For the text-containing cell, return its midpoint in [x, y] coordinate format. 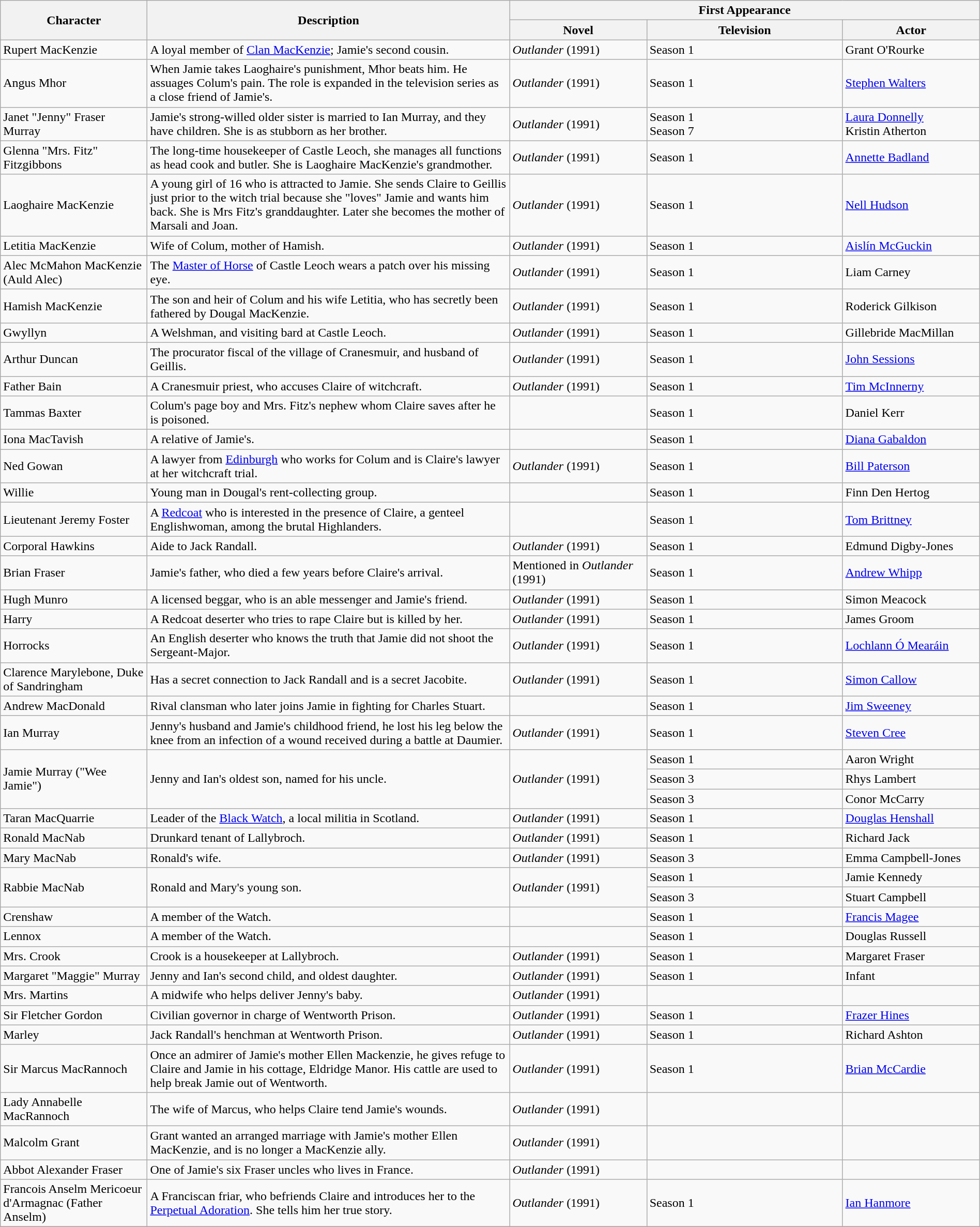
Rabbie MacNab [74, 887]
Rupert MacKenzie [74, 50]
Ned Gowan [74, 466]
Mrs. Martins [74, 995]
A relative of Jamie's. [329, 440]
Douglas Henshall [911, 819]
Hamish MacKenzie [74, 306]
Arthur Duncan [74, 359]
Grant O'Rourke [911, 50]
The procurator fiscal of the village of Cranesmuir, and husband of Geillis. [329, 359]
Jenny and Ian's oldest son, named for his uncle. [329, 779]
Letitia MacKenzie [74, 246]
Richard Jack [911, 838]
Conor McCarry [911, 799]
A Redcoat deserter who tries to rape Claire but is killed by her. [329, 619]
Douglas Russell [911, 936]
Jamie's strong-willed older sister is married to Ian Murray, and they have children. She is as stubborn as her brother. [329, 124]
Ronald's wife. [329, 858]
Lieutenant Jeremy Foster [74, 519]
A licensed beggar, who is an able messenger and Jamie's friend. [329, 599]
The wife of Marcus, who helps Claire tend Jamie's wounds. [329, 1109]
Lochlann Ó Mearáin [911, 645]
Andrew MacDonald [74, 706]
James Groom [911, 619]
Roderick Gilkison [911, 306]
Emma Campbell-Jones [911, 858]
Ian Hanmore [911, 1203]
A loyal member of Clan MacKenzie; Jamie's second cousin. [329, 50]
Ronald MacNab [74, 838]
Drunkard tenant of Lallybroch. [329, 838]
Jack Randall's henchman at Wentworth Prison. [329, 1035]
Jamie Murray ("Wee Jamie") [74, 779]
Harry [74, 619]
Rhys Lambert [911, 779]
Angus Mhor [74, 83]
Hugh Munro [74, 599]
Lennox [74, 936]
Tammas Baxter [74, 413]
Ronald and Mary's young son. [329, 887]
Brian McCardie [911, 1068]
Corporal Hawkins [74, 546]
Abbot Alexander Fraser [74, 1169]
Description [329, 20]
Has a secret connection to Jack Randall and is a secret Jacobite. [329, 679]
Richard Ashton [911, 1035]
Mrs. Crook [74, 956]
Tim McInnerny [911, 386]
Ian Murray [74, 732]
Clarence Marylebone, Duke of Sandringham [74, 679]
One of Jamie's six Fraser uncles who lives in France. [329, 1169]
Wife of Colum, mother of Hamish. [329, 246]
Stuart Campbell [911, 897]
Jim Sweeney [911, 706]
A lawyer from Edinburgh who works for Colum and is Claire's lawyer at her witchcraft trial. [329, 466]
Leader of the Black Watch, a local militia in Scotland. [329, 819]
Annette Badland [911, 157]
Infant [911, 976]
Season 1 Season 7 [744, 124]
The son and heir of Colum and his wife Letitia, who has secretly been fathered by Dougal MacKenzie. [329, 306]
Character [74, 20]
Taran MacQuarrie [74, 819]
A Welshman, and visiting bard at Castle Leoch. [329, 332]
Actor [911, 30]
Diana Gabaldon [911, 440]
Grant wanted an arranged marriage with Jamie's mother Ellen MacKenzie, and is no longer a MacKenzie ally. [329, 1143]
Sir Fletcher Gordon [74, 1015]
Rival clansman who later joins Jamie in fighting for Charles Stuart. [329, 706]
Steven Cree [911, 732]
Aislín McGuckin [911, 246]
Tom Brittney [911, 519]
Brian Fraser [74, 573]
Mary MacNab [74, 858]
The Master of Horse of Castle Leoch wears a patch over his missing eye. [329, 272]
A Franciscan friar, who befriends Claire and introduces her to the Perpetual Adoration. She tells him her true story. [329, 1203]
Television [744, 30]
Simon Callow [911, 679]
Aaron Wright [911, 759]
Willie [74, 493]
Novel [578, 30]
Glenna "Mrs. Fitz" Fitzgibbons [74, 157]
Young man in Dougal's rent-collecting group. [329, 493]
Jamie's father, who died a few years before Claire's arrival. [329, 573]
Civilian governor in charge of Wentworth Prison. [329, 1015]
Francis Magee [911, 917]
Crook is a housekeeper at Lallybroch. [329, 956]
Jenny and Ian's second child, and oldest daughter. [329, 976]
Malcolm Grant [74, 1143]
Iona MacTavish [74, 440]
Father Bain [74, 386]
Colum's page boy and Mrs. Fitz's nephew whom Claire saves after he is poisoned. [329, 413]
Daniel Kerr [911, 413]
Liam Carney [911, 272]
Andrew Whipp [911, 573]
Jenny's husband and Jamie's childhood friend, he lost his leg below the knee from an infection of a wound received during a battle at Daumier. [329, 732]
Bill Paterson [911, 466]
Margaret "Maggie" Murray [74, 976]
Lady Annabelle MacRannoch [74, 1109]
A midwife who helps deliver Jenny's baby. [329, 995]
First Appearance [744, 10]
A Redcoat who is interested in the presence of Claire, a genteel Englishwoman, among the brutal Highlanders. [329, 519]
Aide to Jack Randall. [329, 546]
Jamie Kennedy [911, 877]
John Sessions [911, 359]
Sir Marcus MacRannoch [74, 1068]
Stephen Walters [911, 83]
Horrocks [74, 645]
Francois Anselm Mericoeur d'Armagnac (Father Anselm) [74, 1203]
Crenshaw [74, 917]
Janet "Jenny" Fraser Murray [74, 124]
Laura DonnellyKristin Atherton [911, 124]
Frazer Hines [911, 1015]
Gwyllyn [74, 332]
Alec McMahon MacKenzie (Auld Alec) [74, 272]
Gillebride MacMillan [911, 332]
The long-time housekeeper of Castle Leoch, she manages all functions as head cook and butler. She is Laoghaire MacKenzie's grandmother. [329, 157]
Marley [74, 1035]
Margaret Fraser [911, 956]
Laoghaire MacKenzie [74, 205]
Simon Meacock [911, 599]
Edmund Digby-Jones [911, 546]
A Cranesmuir priest, who accuses Claire of witchcraft. [329, 386]
An English deserter who knows the truth that Jamie did not shoot the Sergeant-Major. [329, 645]
Finn Den Hertog [911, 493]
Mentioned in Outlander (1991) [578, 573]
Nell Hudson [911, 205]
